Provide the (x, y) coordinate of the cell's center where the given text is located.  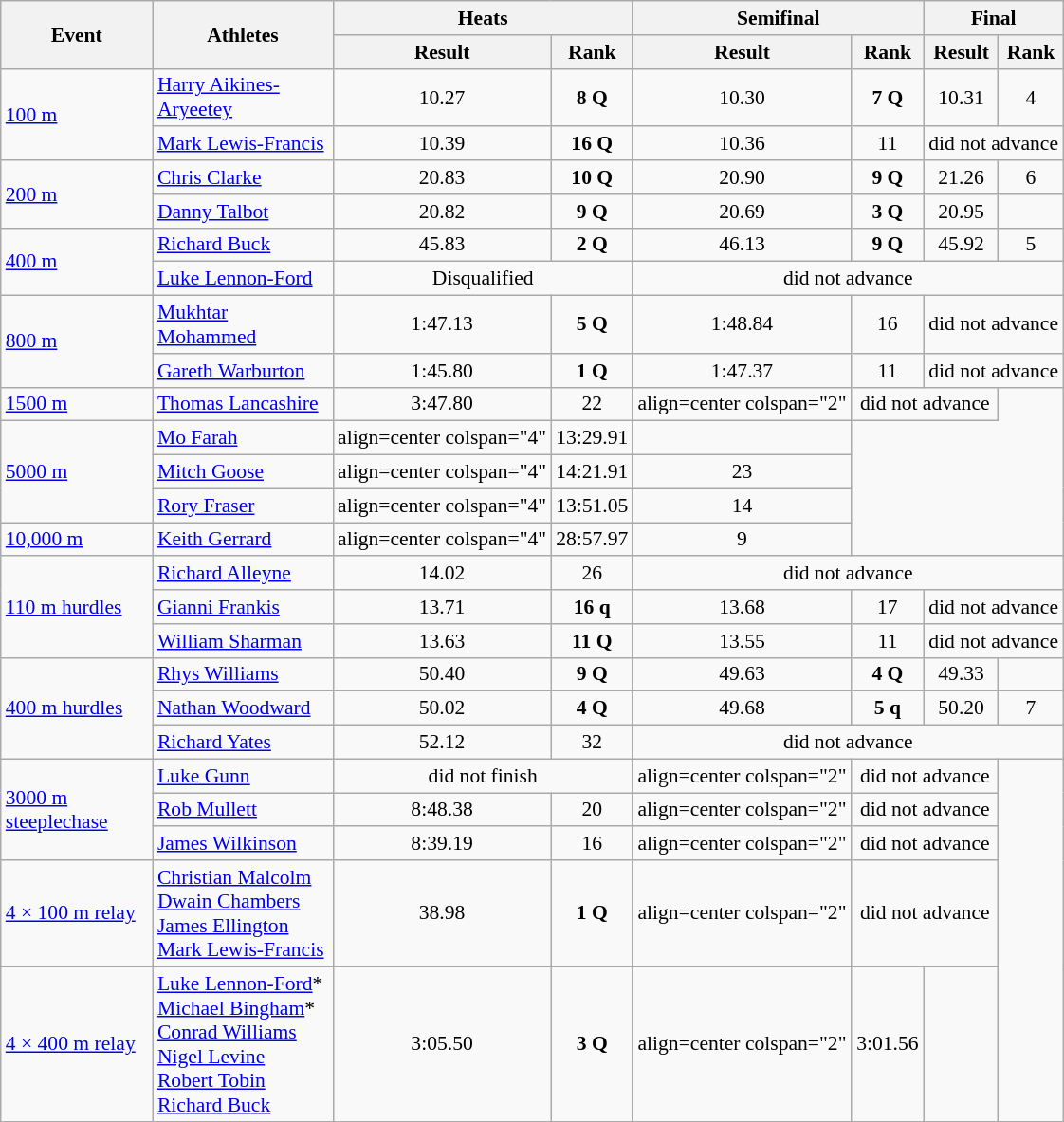
Mark Lewis-Francis (243, 144)
Rory Fraser (243, 506)
20.82 (442, 212)
Nathan Woodward (243, 708)
Final (994, 18)
16 Q (592, 144)
3:05.50 (442, 1043)
400 m hurdles (77, 708)
1:45.80 (442, 371)
William Sharman (243, 641)
7 (1031, 708)
13.68 (742, 607)
10.36 (742, 144)
400 m (77, 262)
26 (592, 574)
10.39 (442, 144)
52.12 (442, 743)
4 × 100 m relay (77, 913)
20.83 (442, 177)
Thomas Lancashire (243, 404)
2 Q (592, 245)
50.40 (442, 674)
Event (77, 34)
20.69 (742, 212)
Mitch Goose (243, 472)
17 (888, 607)
Keith Gerrard (243, 540)
50.02 (442, 708)
6 (1031, 177)
8:39.19 (442, 844)
1500 m (77, 404)
14.02 (442, 574)
9 (742, 540)
3:47.80 (442, 404)
45.92 (962, 245)
49.33 (962, 674)
20.95 (962, 212)
21.26 (962, 177)
13:51.05 (592, 506)
4 (1031, 97)
13.63 (442, 641)
Heats (483, 18)
20 (592, 810)
Harry Aikines-Aryeetey (243, 97)
14 (742, 506)
Rob Mullett (243, 810)
Richard Yates (243, 743)
Christian MalcolmDwain ChambersJames EllingtonMark Lewis-Francis (243, 913)
28:57.97 (592, 540)
49.68 (742, 708)
did not finish (483, 776)
49.63 (742, 674)
5 (1031, 245)
7 Q (888, 97)
James Wilkinson (243, 844)
22 (592, 404)
32 (592, 743)
11 Q (592, 641)
Gareth Warburton (243, 371)
Gianni Frankis (243, 607)
50.20 (962, 708)
1:48.84 (742, 324)
10,000 m (77, 540)
13.71 (442, 607)
Danny Talbot (243, 212)
5 Q (592, 324)
Richard Buck (243, 245)
10 Q (592, 177)
100 m (77, 114)
Luke Gunn (243, 776)
20.90 (742, 177)
Rhys Williams (243, 674)
16 q (592, 607)
Richard Alleyne (243, 574)
5000 m (77, 472)
10.31 (962, 97)
Chris Clarke (243, 177)
800 m (77, 341)
8 Q (592, 97)
1:47.37 (742, 371)
1:47.13 (442, 324)
Athletes (243, 34)
200 m (77, 193)
14:21.91 (592, 472)
45.83 (442, 245)
Luke Lennon-Ford*Michael Bingham*Conrad WilliamsNigel LevineRobert TobinRichard Buck (243, 1043)
38.98 (442, 913)
46.13 (742, 245)
3:01.56 (888, 1043)
Mo Farah (243, 438)
5 q (888, 708)
23 (742, 472)
Luke Lennon-Ford (243, 279)
110 m hurdles (77, 607)
4 × 400 m relay (77, 1043)
8:48.38 (442, 810)
Mukhtar Mohammed (243, 324)
13.55 (742, 641)
3000 m steeplechase (77, 810)
10.30 (742, 97)
10.27 (442, 97)
13:29.91 (592, 438)
Disqualified (483, 279)
Semifinal (778, 18)
